Provide the [x, y] coordinate of the cell's center where the given text is located.  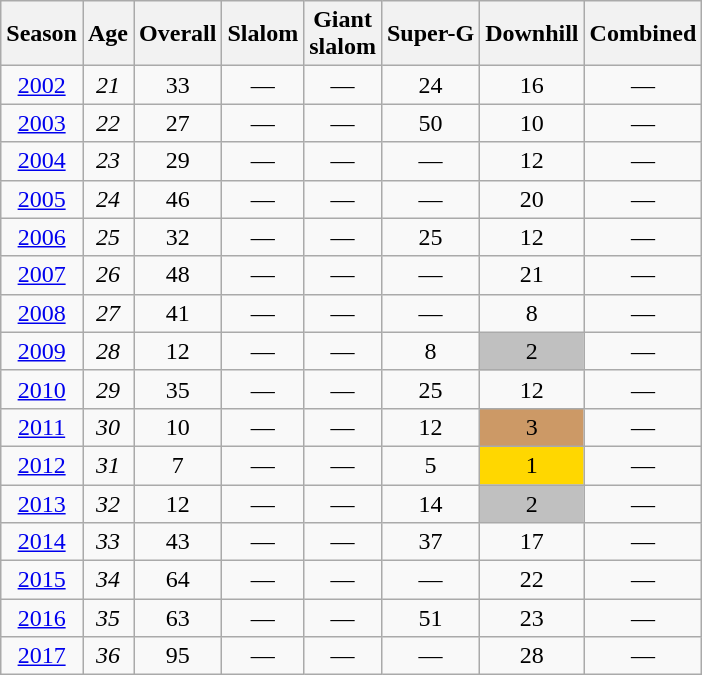
17 [532, 542]
26 [108, 275]
Overall [178, 34]
31 [108, 465]
2012 [42, 465]
2007 [42, 275]
48 [178, 275]
43 [178, 542]
20 [532, 199]
30 [108, 427]
36 [108, 656]
1 [532, 465]
Season [42, 34]
16 [532, 85]
Age [108, 34]
3 [532, 427]
50 [430, 123]
14 [430, 503]
Giantslalom [343, 34]
2002 [42, 85]
2006 [42, 237]
37 [430, 542]
2010 [42, 389]
2011 [42, 427]
Downhill [532, 34]
Slalom [263, 34]
2016 [42, 618]
2015 [42, 580]
41 [178, 313]
2009 [42, 351]
2008 [42, 313]
34 [108, 580]
7 [178, 465]
63 [178, 618]
64 [178, 580]
5 [430, 465]
Combined [643, 34]
2014 [42, 542]
2005 [42, 199]
2003 [42, 123]
46 [178, 199]
95 [178, 656]
Super-G [430, 34]
2004 [42, 161]
2013 [42, 503]
2017 [42, 656]
51 [430, 618]
